Pinpoint the cell where the given text exists, returning its (X, Y) midpoint coordinate. 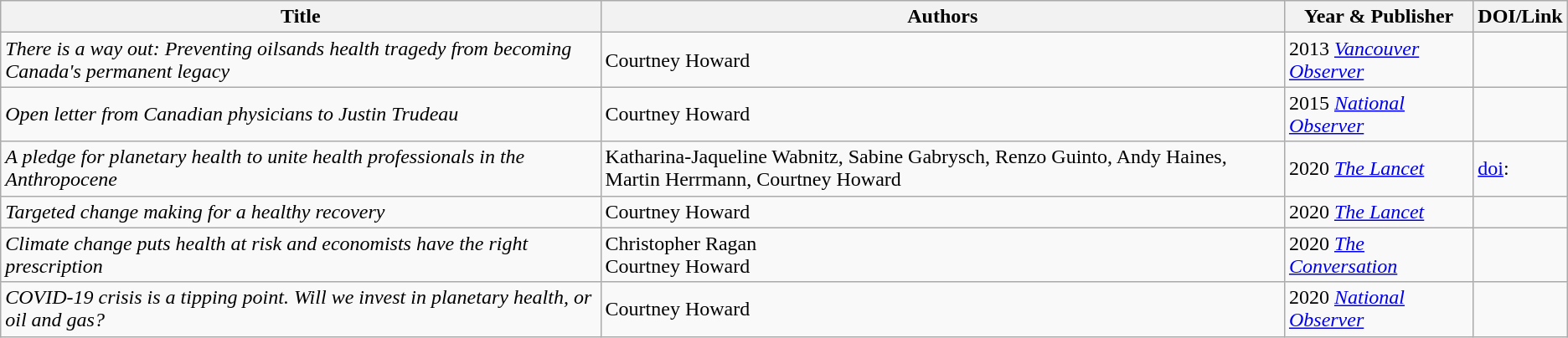
2020 The Conversation (1379, 254)
Open letter from Canadian physicians to Justin Trudeau (301, 114)
Christopher RaganCourtney Howard (942, 254)
Title (301, 17)
2015 National Observer (1379, 114)
COVID-19 crisis is a tipping point. Will we invest in planetary health, or oil and gas? (301, 310)
2013 Vancouver Observer (1379, 60)
Katharina-Jaqueline Wabnitz, Sabine Gabrysch, Renzo Guinto, Andy Haines, Martin Herrmann, Courtney Howard (942, 169)
2020 National Observer (1379, 310)
DOI/Link (1520, 17)
Climate change puts health at risk and economists have the right prescription (301, 254)
A pledge for planetary health to unite health professionals in the Anthropocene (301, 169)
Targeted change making for a healthy recovery (301, 212)
Year & Publisher (1379, 17)
doi: (1520, 169)
Authors (942, 17)
There is a way out: Preventing oilsands health tragedy from becoming Canada's permanent legacy (301, 60)
